Provide the [x, y] coordinate of the cell's center where the given text is located.  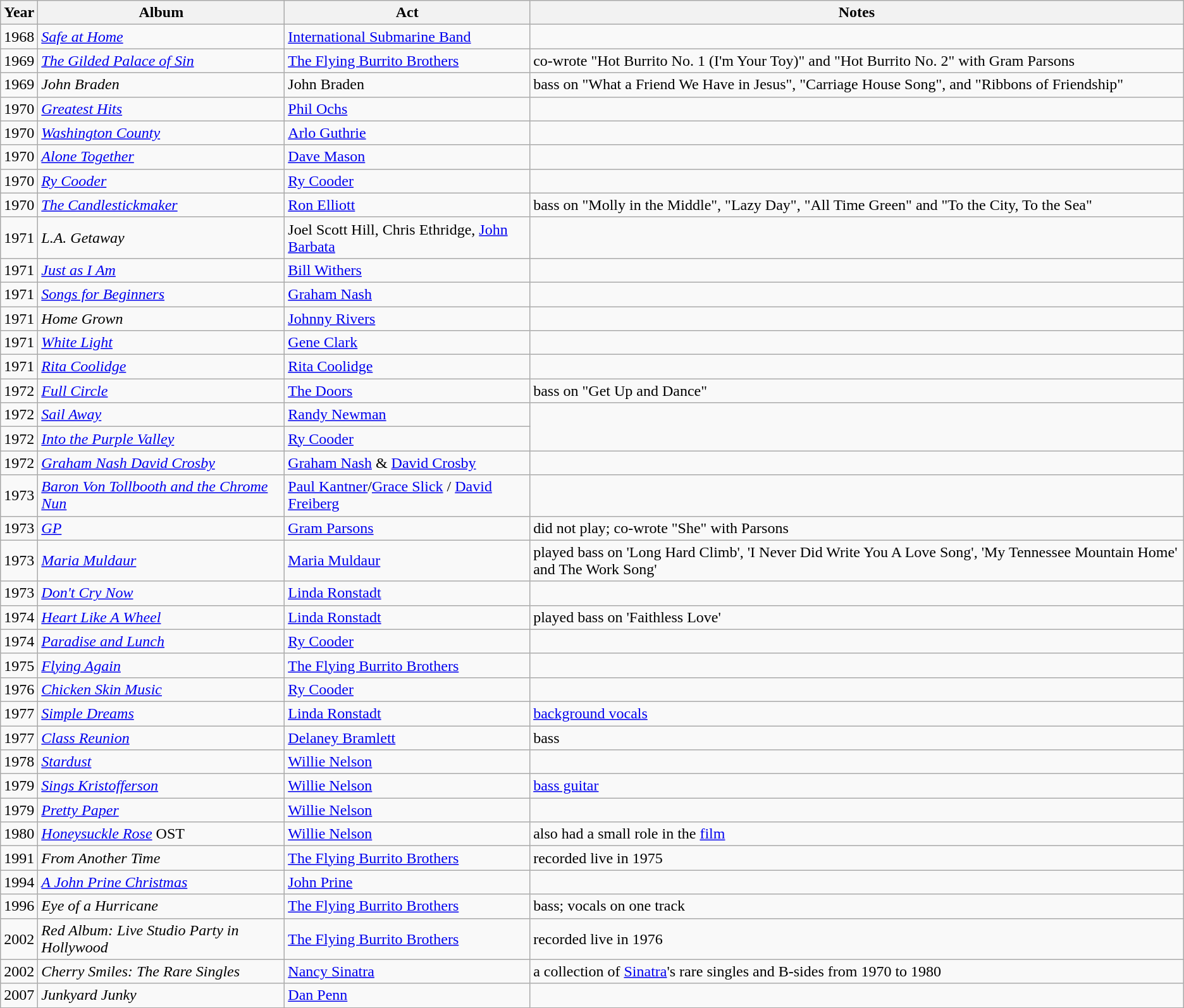
From Another Time [161, 858]
Paradise and Lunch [161, 641]
did not play; co-wrote "She" with Parsons [857, 528]
1975 [19, 665]
Johnny Rivers [407, 318]
Junkyard Junky [161, 995]
Greatest Hits [161, 109]
Just as I Am [161, 270]
recorded live in 1975 [857, 858]
Class Reunion [161, 738]
Ron Elliott [407, 205]
background vocals [857, 713]
Don't Cry Now [161, 593]
bass; vocals on one track [857, 906]
Stardust [161, 762]
Alone Together [161, 157]
International Submarine Band [407, 37]
Dan Penn [407, 995]
Red Album: Live Studio Party in Hollywood [161, 938]
bass on "Molly in the Middle", "Lazy Day", "All Time Green" and "To the City, To the Sea" [857, 205]
Baron Von Tollbooth and the Chrome Nun [161, 496]
Phil Ochs [407, 109]
Sings Kristofferson [161, 786]
co-wrote "Hot Burrito No. 1 (I'm Your Toy)" and "Hot Burrito No. 2" with Gram Parsons [857, 61]
a collection of Sinatra's rare singles and B-sides from 1970 to 1980 [857, 971]
Nancy Sinatra [407, 971]
Washington County [161, 133]
Gene Clark [407, 343]
played bass on 'Faithless Love' [857, 617]
Dave Mason [407, 157]
1980 [19, 834]
L.A. Getaway [161, 238]
1978 [19, 762]
Album [161, 13]
Delaney Bramlett [407, 738]
Home Grown [161, 318]
The Candlestickmaker [161, 205]
Chicken Skin Music [161, 689]
also had a small role in the film [857, 834]
Safe at Home [161, 37]
bass guitar [857, 786]
2007 [19, 995]
1994 [19, 882]
A John Prine Christmas [161, 882]
GP [161, 528]
White Light [161, 343]
Honeysuckle Rose OST [161, 834]
recorded live in 1976 [857, 938]
Arlo Guthrie [407, 133]
1991 [19, 858]
Graham Nash [407, 294]
bass [857, 738]
The Gilded Palace of Sin [161, 61]
Gram Parsons [407, 528]
Paul Kantner/Grace Slick / David Freiberg [407, 496]
Into the Purple Valley [161, 439]
Act [407, 13]
1976 [19, 689]
Notes [857, 13]
Bill Withers [407, 270]
Flying Again [161, 665]
Sail Away [161, 415]
John Prine [407, 882]
bass on "What a Friend We Have in Jesus", "Carriage House Song", and "Ribbons of Friendship" [857, 85]
Songs for Beginners [161, 294]
The Doors [407, 391]
Joel Scott Hill, Chris Ethridge, John Barbata [407, 238]
1996 [19, 906]
Graham Nash & David Crosby [407, 463]
Graham Nash David Crosby [161, 463]
Simple Dreams [161, 713]
Eye of a Hurricane [161, 906]
played bass on 'Long Hard Climb', 'I Never Did Write You A Love Song', 'My Tennessee Mountain Home' and The Work Song' [857, 560]
Pretty Paper [161, 810]
Year [19, 13]
1968 [19, 37]
Randy Newman [407, 415]
Cherry Smiles: The Rare Singles [161, 971]
bass on "Get Up and Dance" [857, 391]
Full Circle [161, 391]
Heart Like A Wheel [161, 617]
